Return [x, y] of the center of cell containing provided text 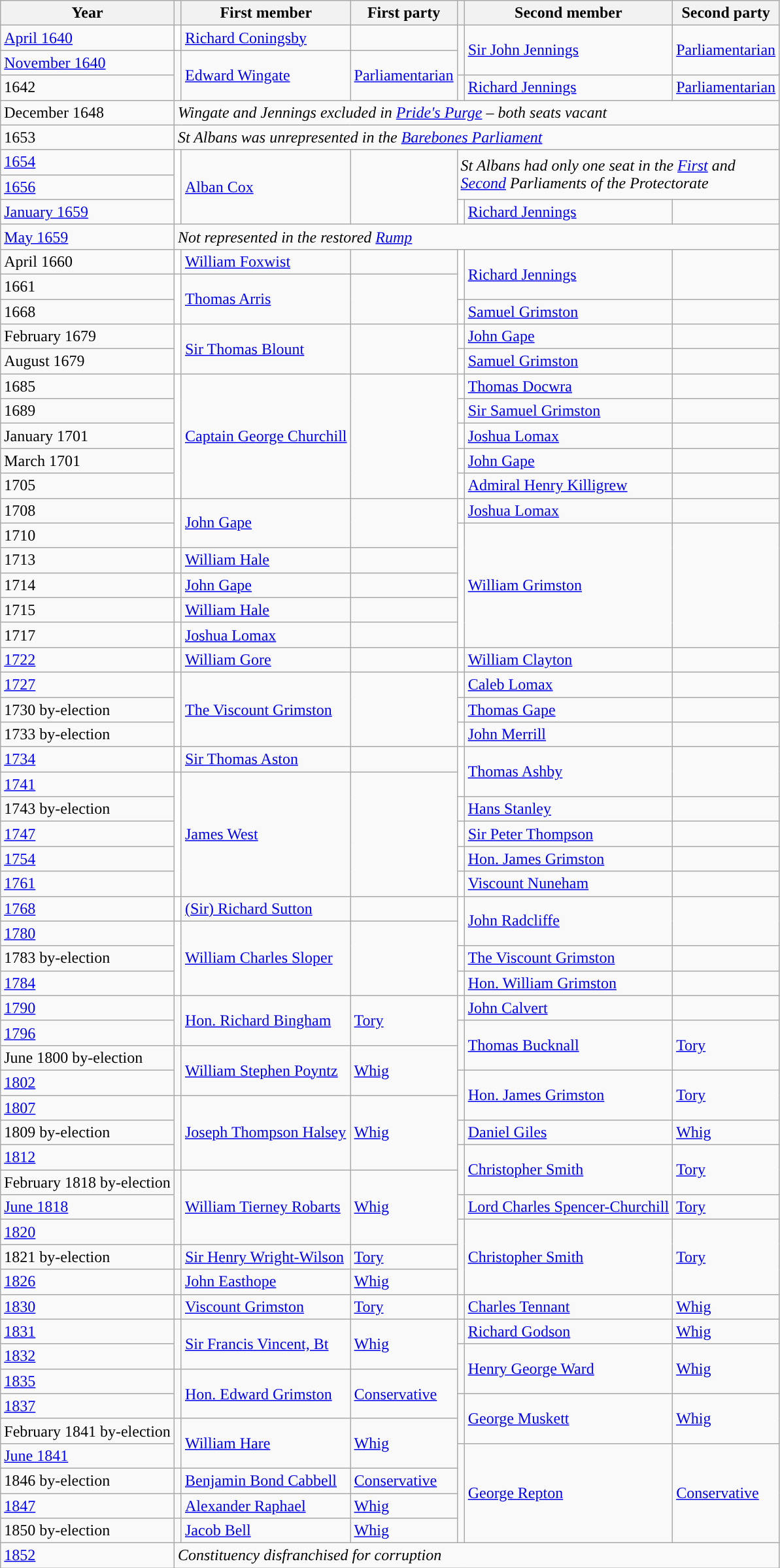
1743 by-election [88, 809]
1835 [88, 1381]
February 1679 [88, 337]
1741 [88, 784]
Admiral Henry Killigrew [568, 486]
1826 [88, 1282]
1685 [88, 386]
December 1648 [88, 112]
Alban Cox [265, 187]
John Radcliffe [568, 921]
William Gore [265, 659]
William Stephen Poyntz [265, 1070]
1790 [88, 1008]
1705 [88, 486]
Second party [726, 13]
1809 by-election [88, 1133]
June 1800 by-election [88, 1058]
May 1659 [88, 237]
James West [265, 834]
Alexander Raphael [265, 1505]
1710 [88, 535]
Sir John Jennings [568, 50]
St Albans was unrepresented in the Barebones Parliament [476, 137]
1821 by-election [88, 1257]
Captain George Churchill [265, 436]
Joseph Thompson Halsey [265, 1133]
Thomas Arris [265, 299]
1802 [88, 1082]
1668 [88, 312]
John Merrill [568, 735]
1642 [88, 88]
Thomas Gape [568, 709]
1654 [88, 162]
William Foxwist [265, 261]
Hon. Richard Bingham [265, 1020]
John Easthope [265, 1282]
1661 [88, 286]
Lord Charles Spencer-Churchill [568, 1207]
Charles Tennant [568, 1307]
August 1679 [88, 361]
1689 [88, 411]
1847 [88, 1505]
Wingate and Jennings excluded in Pride's Purge – both seats vacant [476, 112]
Viscount Grimston [265, 1307]
1783 by-election [88, 958]
1727 [88, 684]
Richard Coningsby [265, 38]
1780 [88, 933]
Caleb Lomax [568, 684]
Thomas Ashby [568, 772]
April 1660 [88, 261]
1796 [88, 1033]
1722 [88, 659]
1730 by-election [88, 709]
Viscount Nuneham [568, 884]
1717 [88, 635]
Hans Stanley [568, 809]
June 1818 [88, 1207]
First party [404, 13]
1747 [88, 834]
1656 [88, 187]
1715 [88, 610]
Constituency disfranchised for corruption [476, 1556]
1708 [88, 510]
1831 [88, 1331]
Benjamin Bond Cabbell [265, 1480]
William Charles Sloper [265, 958]
John Calvert [568, 1008]
Richard Godson [568, 1331]
June 1841 [88, 1456]
1713 [88, 560]
Year [88, 13]
February 1841 by-election [88, 1431]
1837 [88, 1406]
1850 by-election [88, 1531]
Second member [568, 13]
George Muskett [568, 1418]
April 1640 [88, 38]
1830 [88, 1307]
1754 [88, 859]
William Clayton [568, 659]
Hon. Edward Grimston [265, 1393]
(Sir) Richard Sutton [265, 909]
1812 [88, 1158]
1784 [88, 983]
1852 [88, 1556]
November 1640 [88, 63]
March 1701 [88, 461]
January 1659 [88, 212]
Not represented in the restored Rump [476, 237]
Sir Samuel Grimston [568, 411]
William Grimston [568, 585]
1714 [88, 585]
1846 by-election [88, 1480]
1761 [88, 884]
George Repton [568, 1493]
January 1701 [88, 436]
William Hare [265, 1443]
Sir Thomas Aston [265, 759]
1832 [88, 1356]
1733 by-election [88, 735]
First member [265, 13]
Edward Wingate [265, 75]
Thomas Bucknall [568, 1045]
February 1818 by-election [88, 1182]
Jacob Bell [265, 1531]
Sir Peter Thompson [568, 834]
William Tierney Robarts [265, 1207]
1807 [88, 1108]
St Albans had only one seat in the First and Second Parliaments of the Protectorate [619, 175]
Sir Henry Wright-Wilson [265, 1257]
1734 [88, 759]
1768 [88, 909]
Henry George Ward [568, 1369]
Thomas Docwra [568, 386]
1820 [88, 1232]
Sir Francis Vincent, Bt [265, 1344]
Daniel Giles [568, 1133]
Hon. William Grimston [568, 983]
Sir Thomas Blount [265, 349]
1653 [88, 137]
